From the cell containing the given text, extract its center point as [x, y] coordinate. 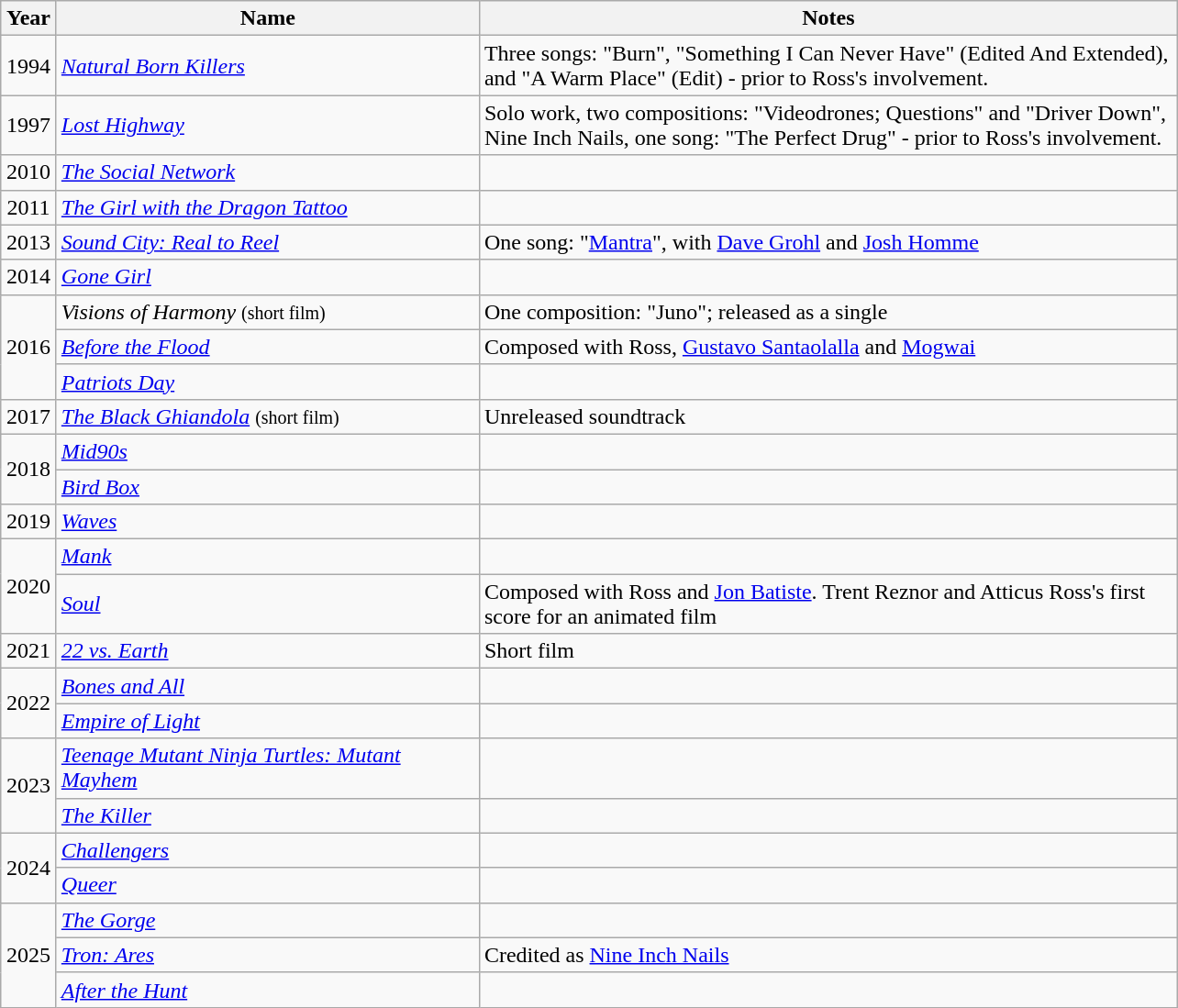
Challengers [268, 850]
One song: "Mantra", with Dave Grohl and Josh Homme [828, 242]
2018 [29, 469]
2021 [29, 651]
Bones and All [268, 686]
2013 [29, 242]
2016 [29, 347]
Unreleased soundtrack [828, 416]
Composed with Ross and Jon Batiste. Trent Reznor and Atticus Ross's first score for an animated film [828, 604]
The Gorge [268, 920]
Solo work, two compositions: "Videodrones; Questions" and "Driver Down", Nine Inch Nails, one song: "The Perfect Drug" - prior to Ross's involvement. [828, 125]
Patriots Day [268, 382]
22 vs. Earth [268, 651]
Waves [268, 522]
Empire of Light [268, 721]
Visions of Harmony (short film) [268, 312]
Credited as Nine Inch Nails [828, 955]
Tron: Ares [268, 955]
2022 [29, 703]
2019 [29, 522]
Before the Flood [268, 347]
The Social Network [268, 172]
Notes [828, 18]
Gone Girl [268, 277]
Teenage Mutant Ninja Turtles: Mutant Mayhem [268, 769]
After the Hunt [268, 990]
Soul [268, 604]
2014 [29, 277]
Bird Box [268, 487]
Mid90s [268, 451]
1997 [29, 125]
Name [268, 18]
1994 [29, 66]
The Killer [268, 815]
2010 [29, 172]
Short film [828, 651]
One composition: "Juno"; released as a single [828, 312]
2023 [29, 785]
Queer [268, 885]
Lost Highway [268, 125]
Natural Born Killers [268, 66]
Year [29, 18]
Three songs: "Burn", "Something I Can Never Have" (Edited And Extended), and "A Warm Place" (Edit) - prior to Ross's involvement. [828, 66]
2025 [29, 955]
Mank [268, 557]
2017 [29, 416]
2024 [29, 868]
2011 [29, 207]
The Girl with the Dragon Tattoo [268, 207]
Composed with Ross, Gustavo Santaolalla and Mogwai [828, 347]
2020 [29, 587]
Sound City: Real to Reel [268, 242]
The Black Ghiandola (short film) [268, 416]
